Identify which cell holds the provided text, then report its [x, y] central coordinate. 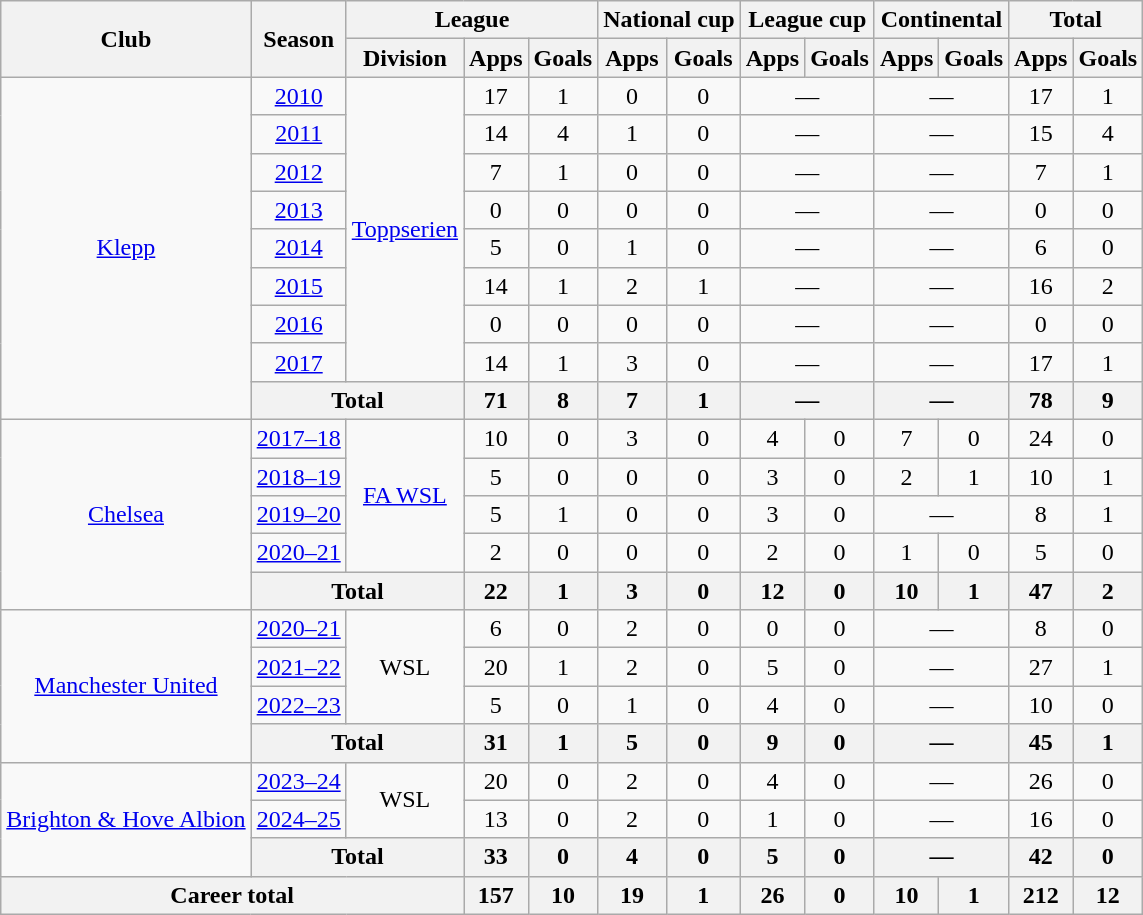
42 [1041, 857]
19 [632, 895]
Manchester United [126, 686]
45 [1041, 743]
2022–23 [298, 705]
2011 [298, 134]
2013 [298, 210]
24 [1041, 438]
National cup [669, 20]
15 [1041, 134]
Toppserien [404, 229]
Chelsea [126, 514]
2023–24 [298, 781]
27 [1041, 667]
2019–20 [298, 515]
71 [496, 400]
33 [496, 857]
FA WSL [404, 495]
Club [126, 39]
Season [298, 39]
47 [1041, 591]
31 [496, 743]
League [472, 20]
2014 [298, 248]
Career total [232, 895]
2012 [298, 172]
157 [496, 895]
2017 [298, 362]
2017–18 [298, 438]
22 [496, 591]
212 [1041, 895]
13 [496, 819]
78 [1041, 400]
Division [404, 58]
Continental [941, 20]
2018–19 [298, 477]
Brighton & Hove Albion [126, 819]
League cup [807, 20]
2024–25 [298, 819]
2010 [298, 96]
Klepp [126, 248]
2016 [298, 324]
2021–22 [298, 667]
2015 [298, 286]
